Provide the (x, y) coordinate of the cell's center where the given text is located.  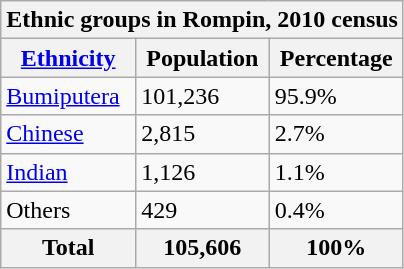
Bumiputera (68, 96)
1,126 (202, 172)
Ethnic groups in Rompin, 2010 census (202, 20)
0.4% (336, 210)
Percentage (336, 58)
Indian (68, 172)
2,815 (202, 134)
101,236 (202, 96)
2.7% (336, 134)
Ethnicity (68, 58)
Total (68, 248)
100% (336, 248)
Chinese (68, 134)
105,606 (202, 248)
1.1% (336, 172)
Population (202, 58)
429 (202, 210)
Others (68, 210)
95.9% (336, 96)
